Return the (X, Y) coordinate for the center point of the cell that contains the specified text.  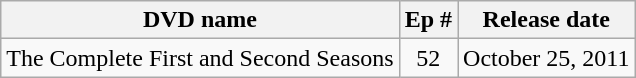
52 (428, 58)
October 25, 2011 (546, 58)
Ep # (428, 20)
Release date (546, 20)
DVD name (200, 20)
The Complete First and Second Seasons (200, 58)
